Identify which cell holds the provided text, then report its [X, Y] central coordinate. 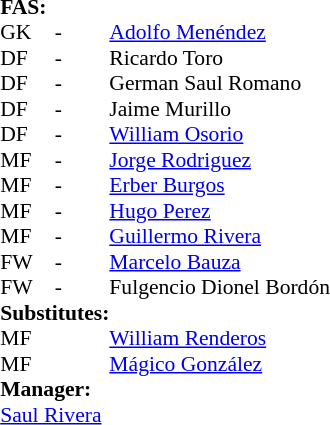
Erber Burgos [220, 185]
Fulgencio Dionel Bordón [220, 287]
Hugo Perez [220, 211]
William Renderos [220, 339]
German Saul Romano [220, 83]
GK [28, 33]
Ricardo Toro [220, 58]
Guillermo Rivera [220, 237]
Marcelo Bauza [220, 262]
Manager: [165, 389]
Mágico González [220, 364]
William Osorio [220, 135]
Jaime Murillo [220, 109]
Adolfo Menéndez [220, 33]
Jorge Rodriguez [220, 160]
Substitutes: [54, 313]
